Output the (X, Y) coordinate of the center of the cell containing the given text.  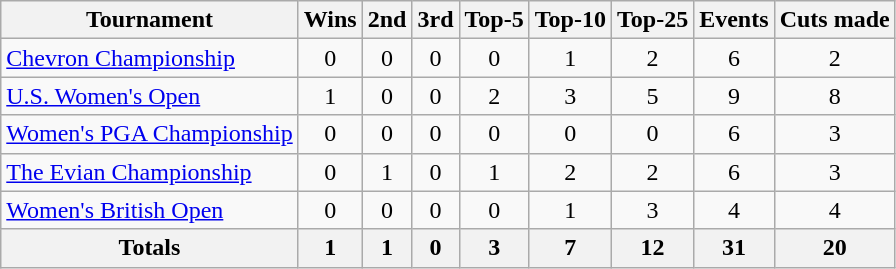
Women's PGA Championship (150, 134)
Top-5 (494, 20)
5 (652, 96)
Top-25 (652, 20)
31 (734, 248)
Totals (150, 248)
Wins (330, 20)
The Evian Championship (150, 172)
20 (834, 248)
Chevron Championship (150, 58)
9 (734, 96)
Women's British Open (150, 210)
8 (834, 96)
Events (734, 20)
Cuts made (834, 20)
12 (652, 248)
2nd (387, 20)
3rd (436, 20)
U.S. Women's Open (150, 96)
Top-10 (570, 20)
Tournament (150, 20)
7 (570, 248)
